Output the (X, Y) coordinate of the center of the cell containing the given text.  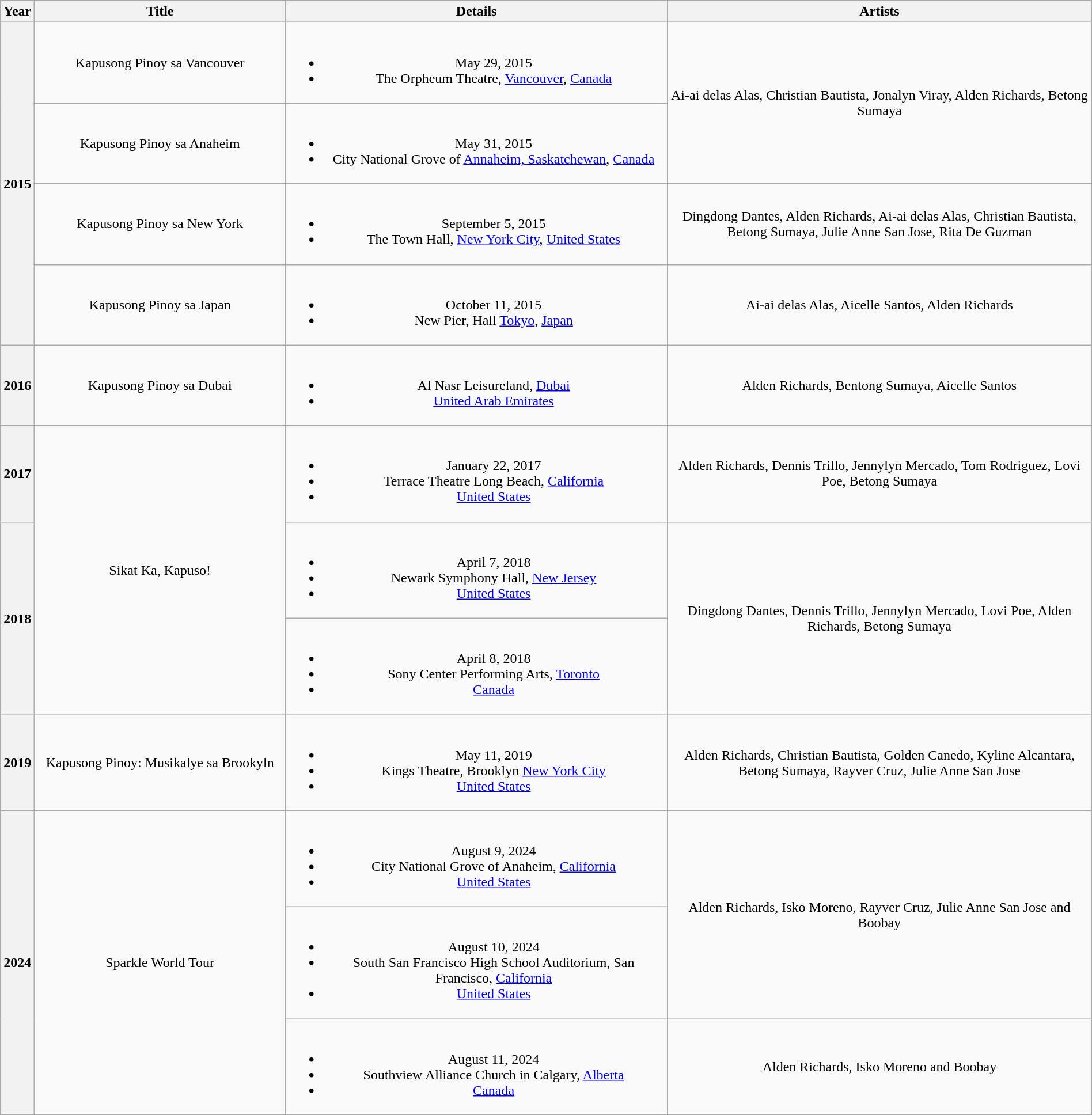
Alden Richards, Isko Moreno, Rayver Cruz, Julie Anne San Jose and Boobay (880, 915)
2015 (17, 184)
August 10, 2024South San Francisco High School Auditorium, San Francisco, CaliforniaUnited States (477, 962)
Ai-ai delas Alas, Christian Bautista, Jonalyn Viray, Alden Richards, Betong Sumaya (880, 103)
Title (160, 12)
Alden Richards, Christian Bautista, Golden Canedo, Kyline Alcantara, Betong Sumaya, Rayver Cruz, Julie Anne San Jose (880, 763)
2018 (17, 618)
Kapusong Pinoy sa Vancouver (160, 63)
Alden Richards, Bentong Sumaya, Aicelle Santos (880, 385)
2024 (17, 962)
2017 (17, 473)
Details (477, 12)
April 7, 2018Newark Symphony Hall, New JerseyUnited States (477, 570)
Ai-ai delas Alas, Aicelle Santos, Alden Richards (880, 305)
May 31, 2015City National Grove of Annaheim, Saskatchewan, Canada (477, 143)
Kapusong Pinoy sa Japan (160, 305)
Alden Richards, Isko Moreno and Boobay (880, 1067)
Kapusong Pinoy sa Anaheim (160, 143)
October 11, 2015New Pier, Hall Tokyo, Japan (477, 305)
Year (17, 12)
May 11, 2019Kings Theatre, Brooklyn New York CityUnited States (477, 763)
Kapusong Pinoy: Musikalye sa Brookyln (160, 763)
Kapusong Pinoy sa Dubai (160, 385)
Artists (880, 12)
Alden Richards, Dennis Trillo, Jennylyn Mercado, Tom Rodriguez, Lovi Poe, Betong Sumaya (880, 473)
Sparkle World Tour (160, 962)
Kapusong Pinoy sa New York (160, 224)
Dingdong Dantes, Dennis Trillo, Jennylyn Mercado, Lovi Poe, Alden Richards, Betong Sumaya (880, 618)
August 11, 2024Southview Alliance Church in Calgary, AlbertaCanada (477, 1067)
September 5, 2015The Town Hall, New York City, United States (477, 224)
Dingdong Dantes, Alden Richards, Ai-ai delas Alas, Christian Bautista, Betong Sumaya, Julie Anne San Jose, Rita De Guzman (880, 224)
2016 (17, 385)
2019 (17, 763)
January 22, 2017Terrace Theatre Long Beach, CaliforniaUnited States (477, 473)
May 29, 2015The Orpheum Theatre, Vancouver, Canada (477, 63)
April 8, 2018Sony Center Performing Arts, TorontoCanada (477, 666)
Al Nasr Leisureland, DubaiUnited Arab Emirates (477, 385)
Sikat Ka, Kapuso! (160, 570)
August 9, 2024City National Grove of Anaheim, CaliforniaUnited States (477, 858)
